Pinpoint the cell where the given text exists, returning its (X, Y) midpoint coordinate. 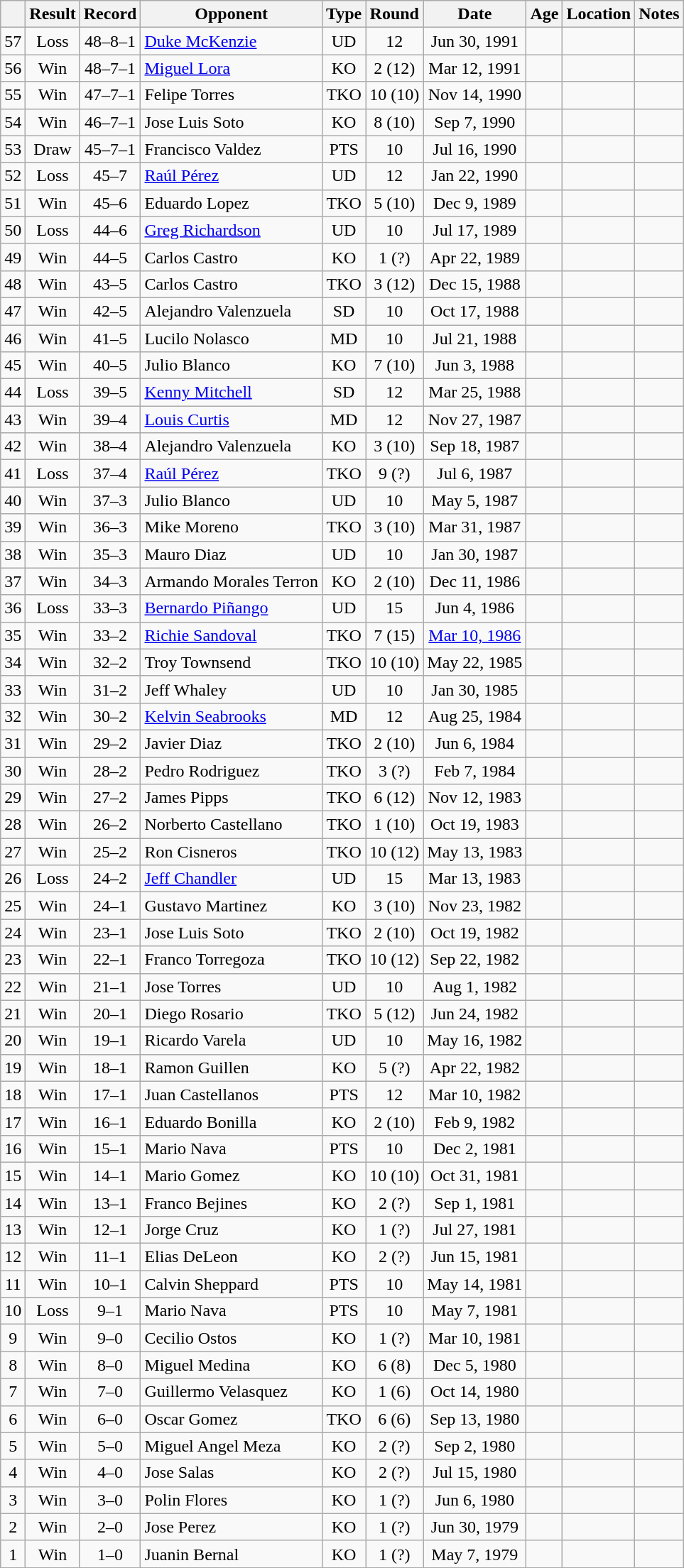
55 (13, 95)
8 (13, 1365)
57 (13, 41)
Ricardo Varela (232, 1041)
Cecilio Ostos (232, 1338)
13 (13, 1230)
Eduardo Bonilla (232, 1122)
43 (13, 420)
29–2 (110, 743)
8–0 (110, 1365)
33 (13, 689)
44 (13, 393)
2–0 (110, 1527)
48–8–1 (110, 41)
Miguel Angel Meza (232, 1446)
May 13, 1983 (474, 852)
1–0 (110, 1554)
25–2 (110, 852)
Type (344, 14)
Oct 17, 1988 (474, 311)
Sep 18, 1987 (474, 446)
32–2 (110, 662)
Richie Sandoval (232, 635)
26 (13, 879)
7–0 (110, 1392)
Jun 30, 1979 (474, 1527)
Aug 1, 1982 (474, 987)
Jun 6, 1980 (474, 1500)
Sep 22, 1982 (474, 960)
44–5 (110, 257)
8 (10) (395, 122)
Ron Cisneros (232, 852)
May 22, 1985 (474, 662)
5–0 (110, 1446)
Louis Curtis (232, 420)
Mauro Diaz (232, 554)
May 16, 1982 (474, 1041)
41 (13, 473)
32 (13, 716)
24 (13, 933)
Armando Morales Terron (232, 581)
7 (10) (395, 366)
47 (13, 311)
22 (13, 987)
Dec 9, 1989 (474, 203)
53 (13, 149)
46 (13, 339)
14 (13, 1203)
37–4 (110, 473)
Ramon Guillen (232, 1068)
Javier Diaz (232, 743)
45–7–1 (110, 149)
17–1 (110, 1095)
38 (13, 554)
Jose Salas (232, 1473)
19–1 (110, 1041)
3–0 (110, 1500)
Guillermo Velasquez (232, 1392)
4 (13, 1473)
30 (13, 770)
1 (10) (395, 825)
Jun 15, 1981 (474, 1257)
Troy Townsend (232, 662)
31–2 (110, 689)
Eduardo Lopez (232, 203)
Mar 10, 1981 (474, 1338)
Jan 22, 1990 (474, 176)
Polin Flores (232, 1500)
9–1 (110, 1311)
6 (13, 1419)
May 7, 1981 (474, 1311)
54 (13, 122)
Oscar Gomez (232, 1419)
May 14, 1981 (474, 1284)
James Pipps (232, 798)
44–6 (110, 230)
Felipe Torres (232, 95)
29 (13, 798)
Round (395, 14)
36 (13, 608)
14–1 (110, 1175)
Nov 12, 1983 (474, 798)
50 (13, 230)
1 (13, 1554)
Bernardo Piñango (232, 608)
35–3 (110, 554)
34 (13, 662)
Age (544, 14)
Jul 17, 1989 (474, 230)
Jul 6, 1987 (474, 473)
Jeff Chandler (232, 879)
45–6 (110, 203)
Jun 4, 1986 (474, 608)
16–1 (110, 1122)
Draw (53, 149)
39–5 (110, 393)
Jul 21, 1988 (474, 339)
Jan 30, 1987 (474, 554)
9 (?) (395, 473)
Mike Moreno (232, 527)
43–5 (110, 284)
6 (12) (395, 798)
Apr 22, 1989 (474, 257)
Mar 12, 1991 (474, 68)
3 (13, 1500)
Jul 27, 1981 (474, 1230)
5 (12) (395, 1014)
Greg Richardson (232, 230)
35 (13, 635)
Jeff Whaley (232, 689)
Jun 6, 1984 (474, 743)
Jan 30, 1985 (474, 689)
Mar 10, 1986 (474, 635)
Pedro Rodriguez (232, 770)
Nov 14, 1990 (474, 95)
Jun 24, 1982 (474, 1014)
39 (13, 527)
20–1 (110, 1014)
Mar 13, 1983 (474, 879)
5 (10) (395, 203)
Dec 2, 1981 (474, 1148)
10–1 (110, 1284)
27 (13, 852)
5 (?) (395, 1068)
Miguel Medina (232, 1365)
17 (13, 1122)
Juan Castellanos (232, 1095)
56 (13, 68)
Lucilo Nolasco (232, 339)
May 7, 1979 (474, 1554)
Oct 31, 1981 (474, 1175)
37–3 (110, 500)
Notes (659, 14)
12–1 (110, 1230)
Sep 13, 1980 (474, 1419)
Sep 1, 1981 (474, 1203)
42 (13, 446)
3 (12) (395, 284)
Jun 3, 1988 (474, 366)
33–2 (110, 635)
45–7 (110, 176)
37 (13, 581)
41–5 (110, 339)
28–2 (110, 770)
Miguel Lora (232, 68)
Franco Bejines (232, 1203)
Kelvin Seabrooks (232, 716)
16 (13, 1148)
21–1 (110, 987)
13–1 (110, 1203)
33–3 (110, 608)
Francisco Valdez (232, 149)
48–7–1 (110, 68)
Gustavo Martinez (232, 906)
34–3 (110, 581)
49 (13, 257)
9 (13, 1338)
Mar 10, 1982 (474, 1095)
7 (15) (395, 635)
Oct 14, 1980 (474, 1392)
6 (6) (395, 1419)
21 (13, 1014)
1 (6) (395, 1392)
38–4 (110, 446)
Feb 7, 1984 (474, 770)
47–7–1 (110, 95)
42–5 (110, 311)
Jul 16, 1990 (474, 149)
23–1 (110, 933)
46–7–1 (110, 122)
Dec 11, 1986 (474, 581)
Juanin Bernal (232, 1554)
24–2 (110, 879)
Jun 30, 1991 (474, 41)
Feb 9, 1982 (474, 1122)
Record (110, 14)
Mar 25, 1988 (474, 393)
24–1 (110, 906)
18–1 (110, 1068)
Diego Rosario (232, 1014)
Aug 25, 1984 (474, 716)
11–1 (110, 1257)
22–1 (110, 960)
Jul 15, 1980 (474, 1473)
Opponent (232, 14)
48 (13, 284)
Calvin Sheppard (232, 1284)
31 (13, 743)
20 (13, 1041)
4–0 (110, 1473)
40–5 (110, 366)
2 (12) (395, 68)
28 (13, 825)
Dec 15, 1988 (474, 284)
Date (474, 14)
6–0 (110, 1419)
Nov 27, 1987 (474, 420)
Mario Gomez (232, 1175)
25 (13, 906)
Oct 19, 1982 (474, 933)
9–0 (110, 1338)
11 (13, 1284)
Location (599, 14)
Jose Torres (232, 987)
Sep 2, 1980 (474, 1446)
15–1 (110, 1148)
40 (13, 500)
2 (13, 1527)
52 (13, 176)
51 (13, 203)
Elias DeLeon (232, 1257)
39–4 (110, 420)
May 5, 1987 (474, 500)
Jorge Cruz (232, 1230)
Sep 7, 1990 (474, 122)
Jose Perez (232, 1527)
Norberto Castellano (232, 825)
Mar 31, 1987 (474, 527)
7 (13, 1392)
Dec 5, 1980 (474, 1365)
27–2 (110, 798)
45 (13, 366)
36–3 (110, 527)
30–2 (110, 716)
26–2 (110, 825)
18 (13, 1095)
Duke McKenzie (232, 41)
Result (53, 14)
19 (13, 1068)
3 (?) (395, 770)
6 (8) (395, 1365)
23 (13, 960)
Apr 22, 1982 (474, 1068)
5 (13, 1446)
Kenny Mitchell (232, 393)
Franco Torregoza (232, 960)
Oct 19, 1983 (474, 825)
Nov 23, 1982 (474, 906)
